Return (x, y) of the center of cell containing provided text 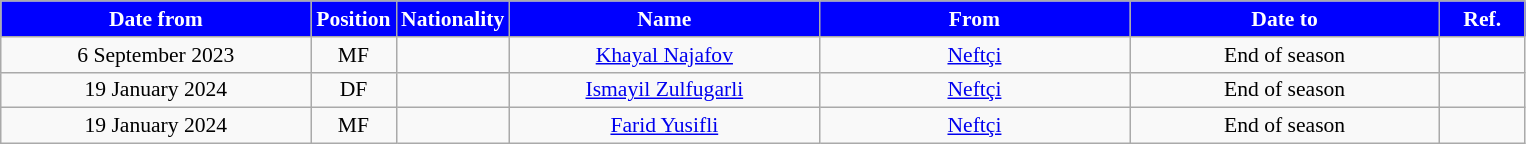
6 September 2023 (156, 55)
From (974, 19)
Ref. (1482, 19)
Name (664, 19)
Date to (1285, 19)
Position (354, 19)
Date from (156, 19)
Farid Yusifli (664, 126)
DF (354, 90)
Khayal Najafov (664, 55)
Nationality (452, 19)
Ismayil Zulfugarli (664, 90)
